Extract the (x, y) coordinate from the center of the cell holding the provided text.  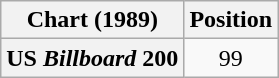
99 (231, 58)
Position (231, 20)
US Billboard 200 (92, 58)
Chart (1989) (92, 20)
